Return the [x, y] coordinate for the center point of the cell that contains the specified text.  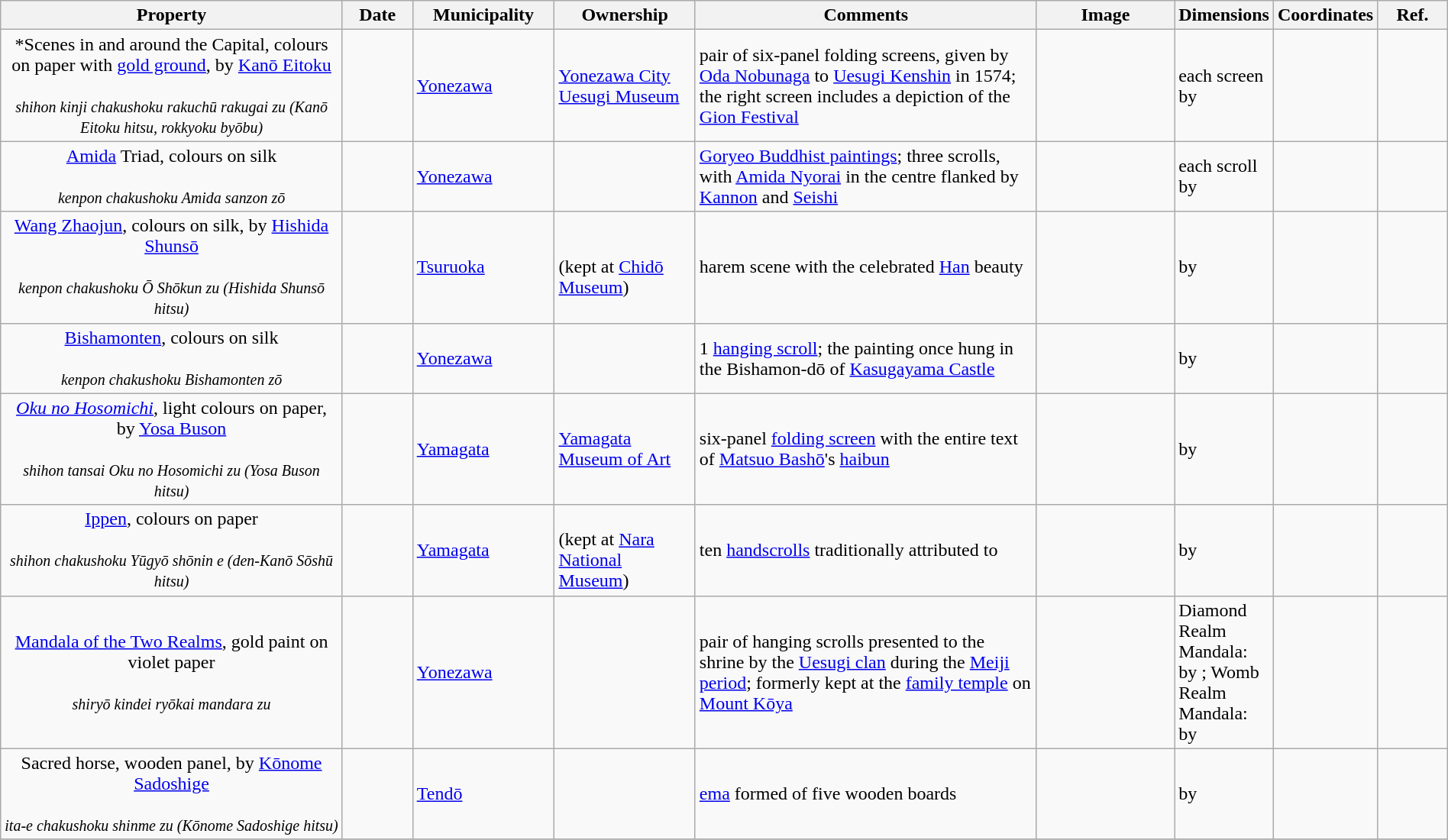
Property [172, 15]
Dimensions [1224, 15]
Yamagata Museum of Art [625, 449]
Oku no Hosomichi, light colours on paper, by Yosa Busonshihon tansai Oku no Hosomichi zu (Yosa Buson hitsu) [172, 449]
pair of hanging scrolls presented to the shrine by the Uesugi clan during the Meiji period; formerly kept at the family temple on Mount Kōya [866, 672]
Yonezawa City Uesugi Museum [625, 86]
Municipality [483, 15]
Tsuruoka [483, 267]
(kept at Nara National Museum) [625, 550]
Goryeo Buddhist paintings; three scrolls, with Amida Nyorai in the centre flanked by Kannon and Seishi [866, 176]
Date [377, 15]
Coordinates [1325, 15]
each scroll by [1224, 176]
1 hanging scroll; the painting once hung in the Bishamon-dō of Kasugayama Castle [866, 358]
harem scene with the celebrated Han beauty [866, 267]
ten handscrolls traditionally attributed to [866, 550]
Amida Triad, colours on silkkenpon chakushoku Amida sanzon zō [172, 176]
six-panel folding screen with the entire text of Matsuo Bashō's haibun [866, 449]
Tendō [483, 794]
Mandala of the Two Realms, gold paint on violet papershiryō kindei ryōkai mandara zu [172, 672]
Ref. [1413, 15]
Sacred horse, wooden panel, by Kōnome Sadoshigeita-e chakushoku shinme zu (Kōnome Sadoshige hitsu) [172, 794]
(kept at Chidō Museum) [625, 267]
Wang Zhaojun, colours on silk, by Hishida Shunsōkenpon chakushoku Ō Shōkun zu (Hishida Shunsō hitsu) [172, 267]
ema formed of five wooden boards [866, 794]
pair of six-panel folding screens, given by Oda Nobunaga to Uesugi Kenshin in 1574; the right screen includes a depiction of the Gion Festival [866, 86]
Bishamonten, colours on silkkenpon chakushoku Bishamonten zō [172, 358]
Ippen, colours on papershihon chakushoku Yūgyō shōnin e (den-Kanō Sōshū hitsu) [172, 550]
Ownership [625, 15]
Diamond Realm Mandala: by ; Womb Realm Mandala: by [1224, 672]
Image [1105, 15]
each screen by [1224, 86]
Comments [866, 15]
